Detect which cell encompasses the target text, then output its [X, Y] center coordinate. 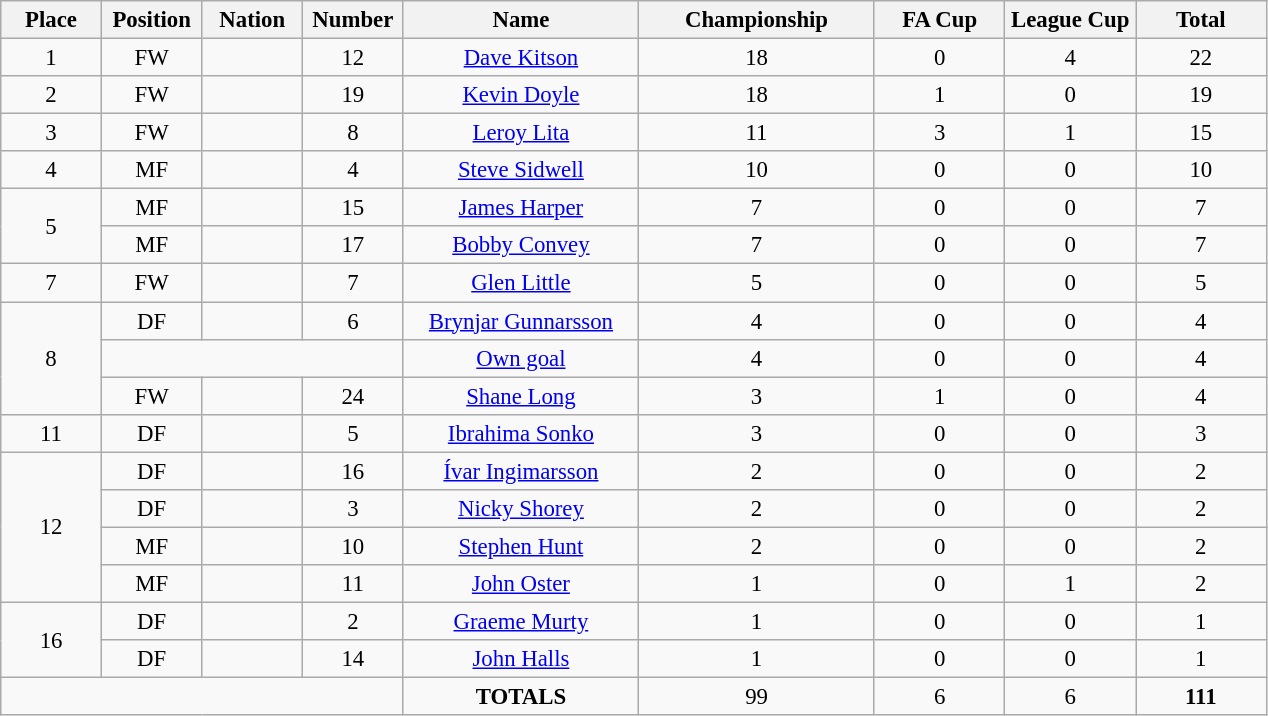
FA Cup [940, 20]
Ívar Ingimarsson [521, 471]
Nation [252, 20]
99 [757, 697]
22 [1202, 58]
Nicky Shorey [521, 509]
John Oster [521, 584]
Stephen Hunt [521, 546]
Graeme Murty [521, 621]
Total [1202, 20]
17 [354, 245]
John Halls [521, 659]
Shane Long [521, 396]
Kevin Doyle [521, 95]
League Cup [1070, 20]
24 [354, 396]
Place [52, 20]
111 [1202, 697]
Own goal [521, 358]
Name [521, 20]
Brynjar Gunnarsson [521, 321]
Steve Sidwell [521, 170]
Glen Little [521, 283]
Dave Kitson [521, 58]
Position [152, 20]
James Harper [521, 208]
Ibrahima Sonko [521, 433]
TOTALS [521, 697]
Leroy Lita [521, 133]
Championship [757, 20]
Bobby Convey [521, 245]
Number [354, 20]
14 [354, 659]
